Locate the cell with the specified text and output its (x, y) center coordinate. 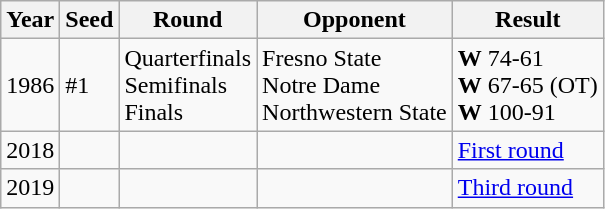
Year (30, 20)
Result (528, 20)
2019 (30, 188)
2018 (30, 150)
Opponent (355, 20)
Seed (90, 20)
Round (188, 20)
1986 (30, 85)
#1 (90, 85)
Third round (528, 188)
First round (528, 150)
QuarterfinalsSemifinalsFinals (188, 85)
Fresno StateNotre DameNorthwestern State (355, 85)
W 74-61W 67-65 (OT)W 100-91 (528, 85)
